Scan for the cell matching the given text and deliver its (X, Y) coordinate at center. 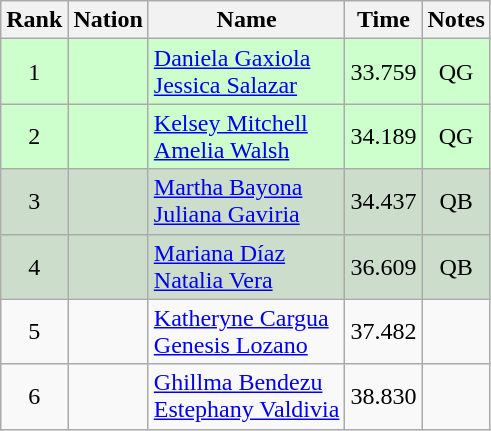
Name (246, 20)
36.609 (384, 266)
Nation (108, 20)
Martha BayonaJuliana Gaviria (246, 202)
34.437 (384, 202)
Time (384, 20)
Daniela GaxiolaJessica Salazar (246, 72)
38.830 (384, 396)
33.759 (384, 72)
Rank (34, 20)
1 (34, 72)
34.189 (384, 136)
Kelsey MitchellAmelia Walsh (246, 136)
Ghillma BendezuEstephany Valdivia (246, 396)
2 (34, 136)
Mariana DíazNatalia Vera (246, 266)
6 (34, 396)
Notes (456, 20)
4 (34, 266)
37.482 (384, 332)
5 (34, 332)
3 (34, 202)
Katheryne CarguaGenesis Lozano (246, 332)
